Pinpoint the cell where the given text exists, returning its (X, Y) midpoint coordinate. 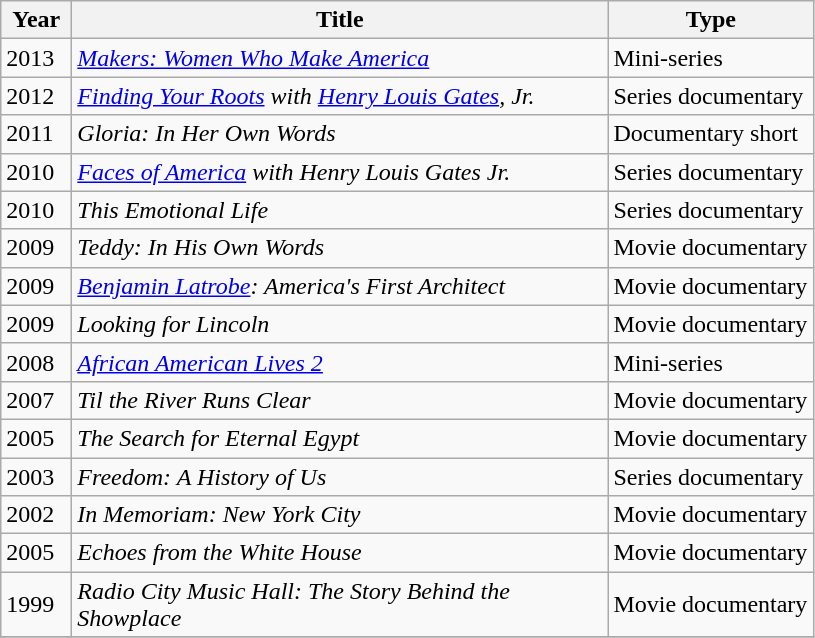
Teddy: In His Own Words (340, 248)
Looking for Lincoln (340, 324)
Type (711, 20)
Benjamin Latrobe: America's First Architect (340, 286)
The Search for Eternal Egypt (340, 438)
Title (340, 20)
2003 (36, 477)
Makers: Women Who Make America (340, 58)
Finding Your Roots with Henry Louis Gates, Jr. (340, 96)
African American Lives 2 (340, 362)
2008 (36, 362)
2007 (36, 400)
This Emotional Life (340, 210)
2012 (36, 96)
2013 (36, 58)
Echoes from the White House (340, 553)
In Memoriam: New York City (340, 515)
2011 (36, 134)
Gloria: In Her Own Words (340, 134)
Year (36, 20)
Til the River Runs Clear (340, 400)
Faces of America with Henry Louis Gates Jr. (340, 172)
Documentary short (711, 134)
1999 (36, 604)
2002 (36, 515)
Freedom: A History of Us (340, 477)
Radio City Music Hall: The Story Behind the Showplace (340, 604)
